Pinpoint the cell where the given text exists, returning its [X, Y] midpoint coordinate. 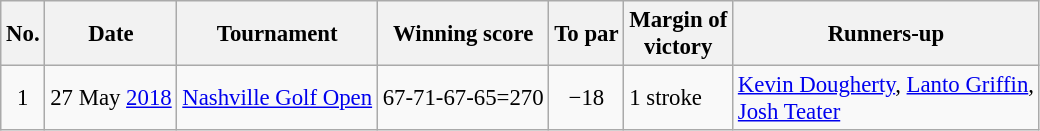
No. [23, 34]
Nashville Golf Open [277, 98]
Winning score [463, 34]
1 [23, 98]
Tournament [277, 34]
1 stroke [678, 98]
27 May 2018 [111, 98]
67-71-67-65=270 [463, 98]
Date [111, 34]
Runners-up [886, 34]
To par [586, 34]
Margin ofvictory [678, 34]
−18 [586, 98]
Kevin Dougherty, Lanto Griffin, Josh Teater [886, 98]
